Return the [x, y] coordinate for the center point of the cell that contains the specified text.  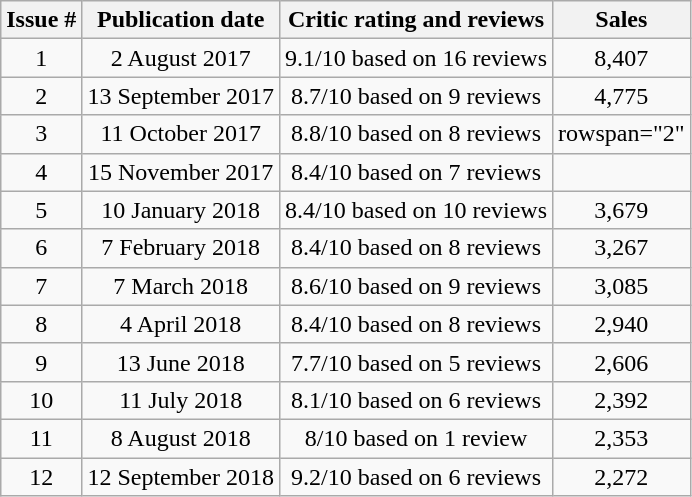
2,272 [622, 477]
Issue # [42, 20]
8.4/10 based on 7 reviews [416, 172]
12 September 2018 [181, 477]
3,267 [622, 248]
4 April 2018 [181, 324]
12 [42, 477]
2,353 [622, 438]
8.8/10 based on 8 reviews [416, 134]
8,407 [622, 58]
2 August 2017 [181, 58]
rowspan="2" [622, 134]
8.1/10 based on 6 reviews [416, 400]
7 March 2018 [181, 286]
13 September 2017 [181, 96]
Sales [622, 20]
11 July 2018 [181, 400]
8 [42, 324]
11 [42, 438]
9 [42, 362]
3 [42, 134]
13 June 2018 [181, 362]
8.7/10 based on 9 reviews [416, 96]
9.1/10 based on 16 reviews [416, 58]
2,606 [622, 362]
8.4/10 based on 10 reviews [416, 210]
8 August 2018 [181, 438]
7 [42, 286]
5 [42, 210]
Critic rating and reviews [416, 20]
4 [42, 172]
3,679 [622, 210]
1 [42, 58]
3,085 [622, 286]
7.7/10 based on 5 reviews [416, 362]
7 February 2018 [181, 248]
Publication date [181, 20]
8.6/10 based on 9 reviews [416, 286]
2,940 [622, 324]
10 [42, 400]
2,392 [622, 400]
15 November 2017 [181, 172]
10 January 2018 [181, 210]
8/10 based on 1 review [416, 438]
4,775 [622, 96]
2 [42, 96]
9.2/10 based on 6 reviews [416, 477]
6 [42, 248]
11 October 2017 [181, 134]
